Return the [x, y] coordinate for the center point of the cell that contains the specified text.  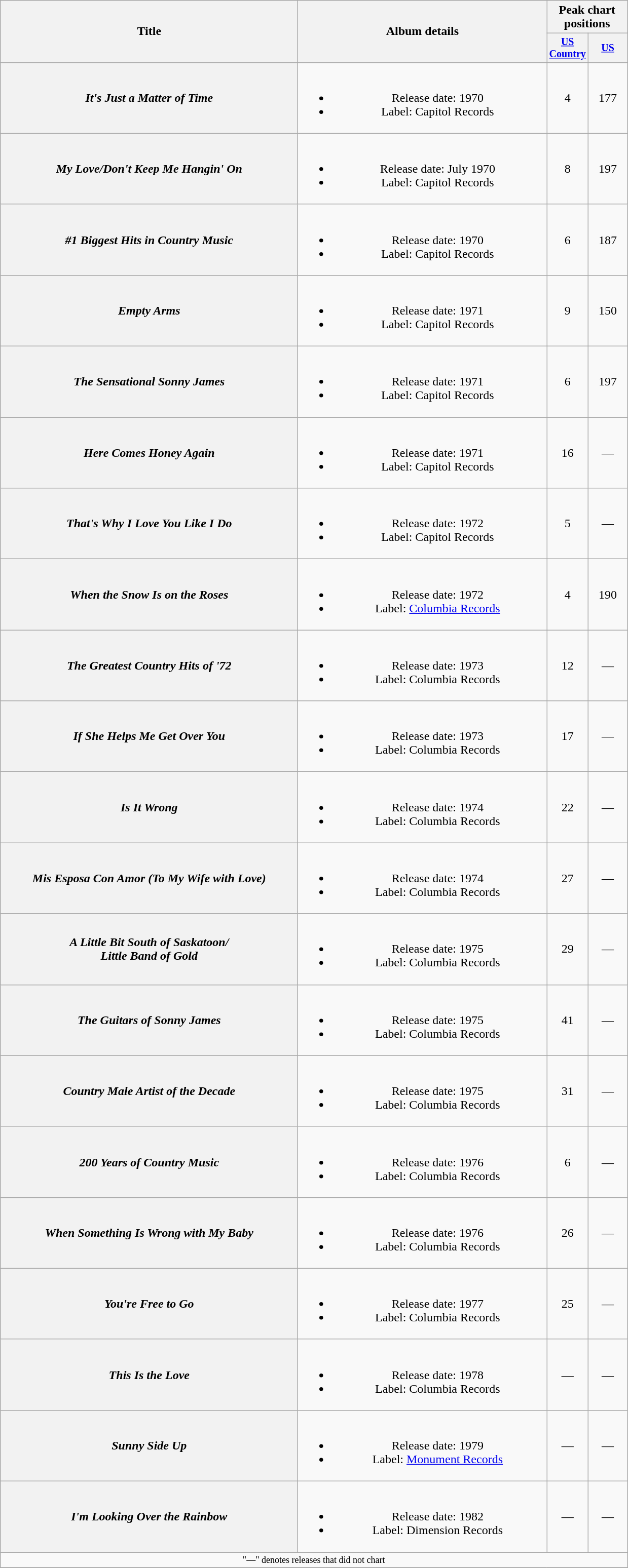
I'm Looking Over the Rainbow [149, 1517]
Country Male Artist of the Decade [149, 1091]
Empty Arms [149, 310]
Sunny Side Up [149, 1445]
17 [568, 736]
Title [149, 31]
You're Free to Go [149, 1304]
Release date: 1979Label: Monument Records [423, 1445]
27 [568, 878]
Release date: 1972Label: Capitol Records [423, 524]
5 [568, 524]
It's Just a Matter of Time [149, 98]
25 [568, 1304]
41 [568, 1020]
200 Years of Country Music [149, 1162]
Is It Wrong [149, 807]
16 [568, 453]
26 [568, 1233]
The Guitars of Sonny James [149, 1020]
A Little Bit South of Saskatoon/Little Band of Gold [149, 949]
My Love/Don't Keep Me Hangin' On [149, 169]
When Something Is Wrong with My Baby [149, 1233]
Here Comes Honey Again [149, 453]
8 [568, 169]
Mis Esposa Con Amor (To My Wife with Love) [149, 878]
Release date: 1972Label: Columbia Records [423, 595]
12 [568, 665]
Release date: 1982Label: Dimension Records [423, 1517]
Release date: 1978Label: Columbia Records [423, 1375]
US Country [568, 48]
31 [568, 1091]
If She Helps Me Get Over You [149, 736]
22 [568, 807]
The Greatest Country Hits of '72 [149, 665]
29 [568, 949]
"—" denotes releases that did not chart [314, 1560]
The Sensational Sonny James [149, 382]
177 [608, 98]
US [608, 48]
Peak chartpositions [587, 17]
Release date: 1977Label: Columbia Records [423, 1304]
That's Why I Love You Like I Do [149, 524]
9 [568, 310]
This Is the Love [149, 1375]
When the Snow Is on the Roses [149, 595]
#1 Biggest Hits in Country Music [149, 240]
Album details [423, 31]
187 [608, 240]
190 [608, 595]
150 [608, 310]
Release date: July 1970Label: Capitol Records [423, 169]
